Find where the given text appears and provide that cell's center as (X, Y) coordinate. 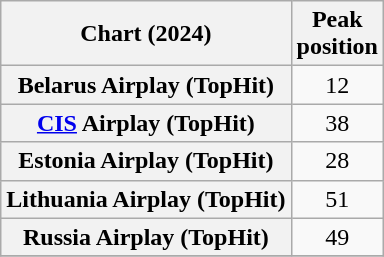
Peakposition (337, 34)
38 (337, 123)
49 (337, 237)
12 (337, 85)
28 (337, 161)
Russia Airplay (TopHit) (146, 237)
Estonia Airplay (TopHit) (146, 161)
Lithuania Airplay (TopHit) (146, 199)
Belarus Airplay (TopHit) (146, 85)
51 (337, 199)
Chart (2024) (146, 34)
CIS Airplay (TopHit) (146, 123)
